Pinpoint the cell where the given text exists, returning its (X, Y) midpoint coordinate. 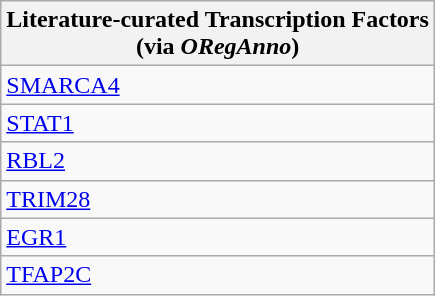
TRIM28 (218, 199)
RBL2 (218, 161)
STAT1 (218, 123)
SMARCA4 (218, 85)
Literature-curated Transcription Factors(via ORegAnno) (218, 34)
TFAP2C (218, 275)
EGR1 (218, 237)
